Return the [X, Y] coordinate for the center point of the cell that contains the specified text.  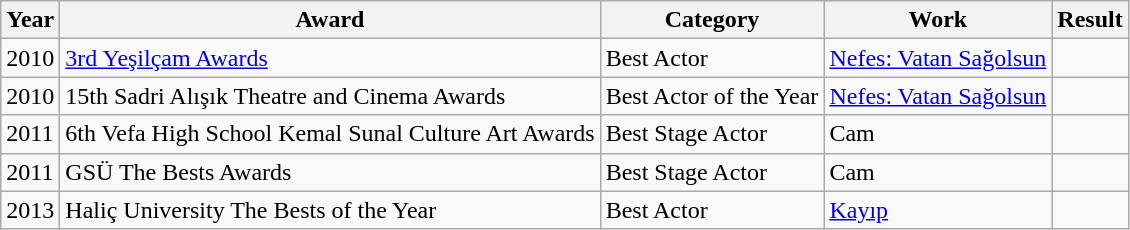
3rd Yeşilçam Awards [330, 58]
Category [712, 20]
Kayıp [938, 210]
2013 [30, 210]
GSÜ The Bests Awards [330, 172]
Work [938, 20]
Haliç University The Bests of the Year [330, 210]
Year [30, 20]
Award [330, 20]
Best Actor of the Year [712, 96]
15th Sadri Alışık Theatre and Cinema Awards [330, 96]
6th Vefa High School Kemal Sunal Culture Art Awards [330, 134]
Result [1090, 20]
